From the cell containing the given text, extract its center point as (x, y) coordinate. 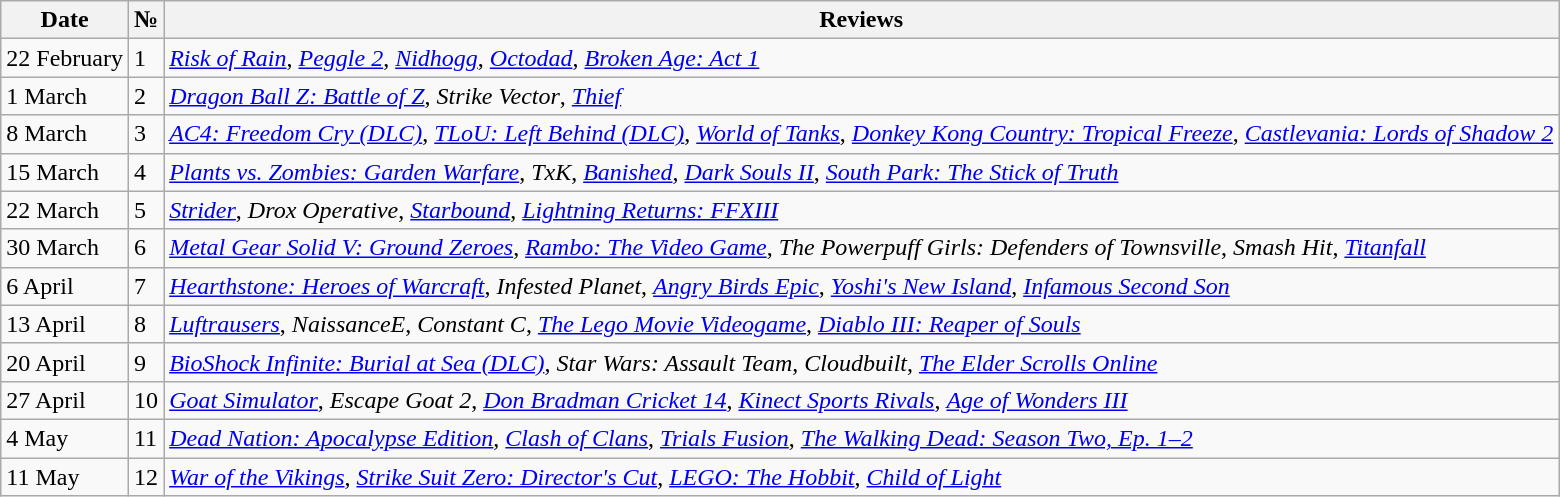
11 May (65, 477)
1 (146, 58)
BioShock Infinite: Burial at Sea (DLC), Star Wars: Assault Team, Cloudbuilt, The Elder Scrolls Online (862, 362)
5 (146, 210)
Goat Simulator, Escape Goat 2, Don Bradman Cricket 14, Kinect Sports Rivals, Age of Wonders III (862, 400)
7 (146, 286)
Dead Nation: Apocalypse Edition, Clash of Clans, Trials Fusion, The Walking Dead: Season Two, Ep. 1–2 (862, 438)
22 February (65, 58)
4 May (65, 438)
Plants vs. Zombies: Garden Warfare, TxK, Banished, Dark Souls II, South Park: The Stick of Truth (862, 172)
11 (146, 438)
AC4: Freedom Cry (DLC), TLoU: Left Behind (DLC), World of Tanks, Donkey Kong Country: Tropical Freeze, Castlevania: Lords of Shadow 2 (862, 134)
12 (146, 477)
8 March (65, 134)
War of the Vikings, Strike Suit Zero: Director's Cut, LEGO: The Hobbit, Child of Light (862, 477)
Risk of Rain, Peggle 2, Nidhogg, Octodad, Broken Age: Act 1 (862, 58)
Luftrausers, NaissanceE, Constant C, The Lego Movie Videogame, Diablo III: Reaper of Souls (862, 324)
9 (146, 362)
22 March (65, 210)
Date (65, 20)
4 (146, 172)
Reviews (862, 20)
6 (146, 248)
30 March (65, 248)
13 April (65, 324)
10 (146, 400)
Metal Gear Solid V: Ground Zeroes, Rambo: The Video Game, The Powerpuff Girls: Defenders of Townsville, Smash Hit, Titanfall (862, 248)
3 (146, 134)
15 March (65, 172)
Dragon Ball Z: Battle of Z, Strike Vector, Thief (862, 96)
8 (146, 324)
20 April (65, 362)
№ (146, 20)
Strider, Drox Operative, Starbound, Lightning Returns: FFXIII (862, 210)
2 (146, 96)
Hearthstone: Heroes of Warcraft, Infested Planet, Angry Birds Epic, Yoshi's New Island, Infamous Second Son (862, 286)
1 March (65, 96)
27 April (65, 400)
6 April (65, 286)
